Pinpoint the cell where the given text exists, returning its (x, y) midpoint coordinate. 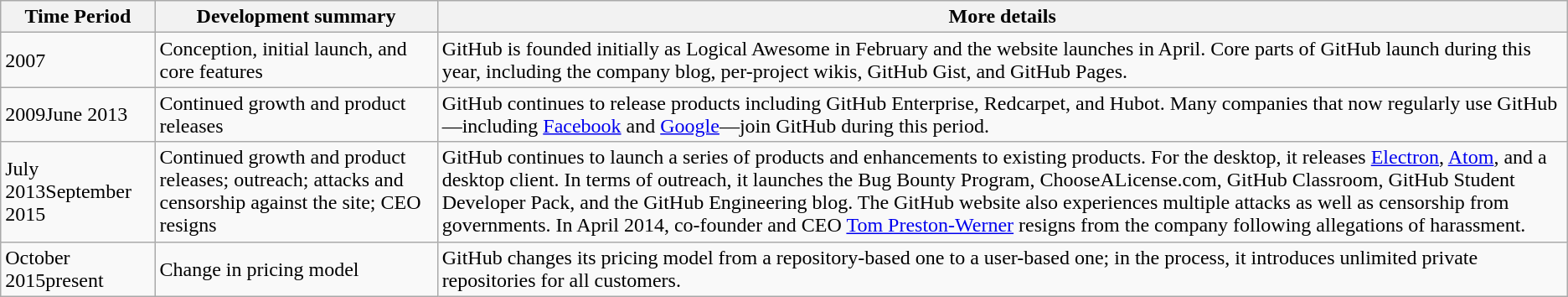
Development summary (297, 17)
Time Period (78, 17)
Continued growth and product releases; outreach; attacks and censorship against the site; CEO resigns (297, 191)
October 2015present (78, 268)
Conception, initial launch, and core features (297, 60)
July 2013September 2015 (78, 191)
Change in pricing model (297, 268)
More details (1002, 17)
2007 (78, 60)
2009June 2013 (78, 114)
Continued growth and product releases (297, 114)
